For the text-containing cell, return its midpoint in (X, Y) coordinate format. 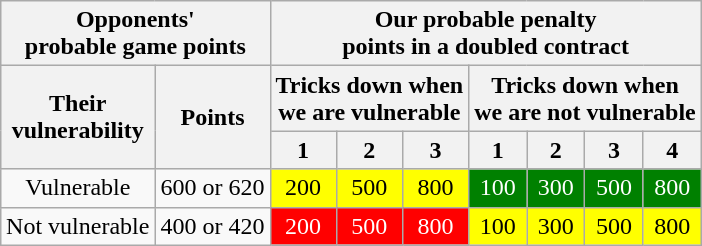
Opponents'probable game points (136, 34)
Tricks down whenwe are not vulnerable (586, 98)
Not vulnerable (78, 226)
Vulnerable (78, 188)
Theirvulnerability (78, 118)
Points (212, 118)
400 or 420 (212, 226)
Tricks down whenwe are vulnerable (370, 98)
4 (672, 150)
Our probable penaltypoints in a doubled contract (486, 34)
600 or 620 (212, 188)
